Return (X, Y) of the center of cell containing provided text 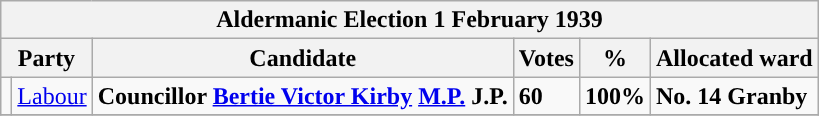
% (614, 58)
Labour (52, 96)
Allocated ward (734, 58)
No. 14 Granby (734, 96)
Votes (546, 58)
100% (614, 96)
Candidate (302, 58)
60 (546, 96)
Aldermanic Election 1 February 1939 (410, 20)
Councillor Bertie Victor Kirby M.P. J.P. (302, 96)
Party (46, 58)
